Return the [x, y] coordinate for the center point of the cell that contains the specified text.  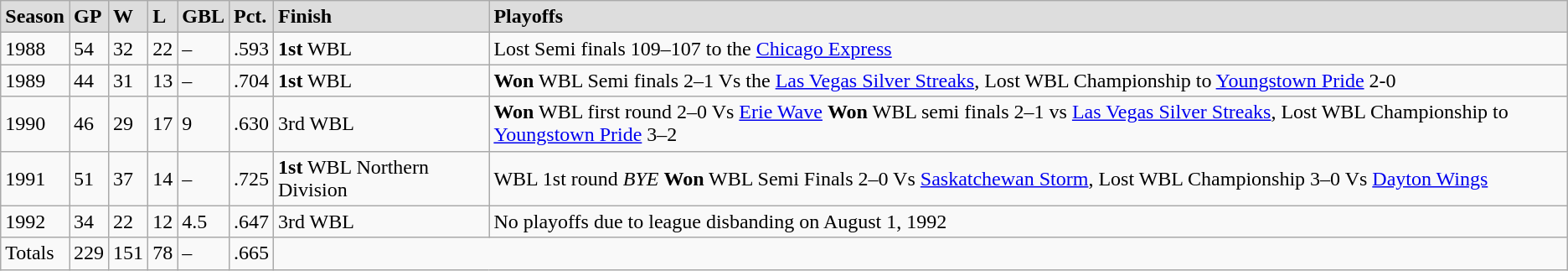
151 [129, 253]
WBL 1st round BYE Won WBL Semi Finals 2–0 Vs Saskatchewan Storm, Lost WBL Championship 3–0 Vs Dayton Wings [1029, 178]
W [129, 17]
54 [89, 49]
37 [129, 178]
.704 [251, 81]
1988 [35, 49]
Pct. [251, 17]
31 [129, 81]
Won WBL Semi finals 2–1 Vs the Las Vegas Silver Streaks, Lost WBL Championship to Youngstown Pride 2-0 [1029, 81]
34 [89, 221]
1989 [35, 81]
17 [162, 124]
.630 [251, 124]
12 [162, 221]
L [162, 17]
29 [129, 124]
.725 [251, 178]
1992 [35, 221]
51 [89, 178]
1991 [35, 178]
.647 [251, 221]
14 [162, 178]
1st WBL Northern Division [382, 178]
32 [129, 49]
4.5 [204, 221]
44 [89, 81]
Finish [382, 17]
GP [89, 17]
9 [204, 124]
Playoffs [1029, 17]
.665 [251, 253]
Lost Semi finals 109–107 to the Chicago Express [1029, 49]
Season [35, 17]
.593 [251, 49]
78 [162, 253]
229 [89, 253]
46 [89, 124]
Totals [35, 253]
No playoffs due to league disbanding on August 1, 1992 [1029, 221]
13 [162, 81]
1990 [35, 124]
Won WBL first round 2–0 Vs Erie Wave Won WBL semi finals 2–1 vs Las Vegas Silver Streaks, Lost WBL Championship to Youngstown Pride 3–2 [1029, 124]
GBL [204, 17]
